Capture the cell that displays the provided text and extract its (x, y) central coordinate. 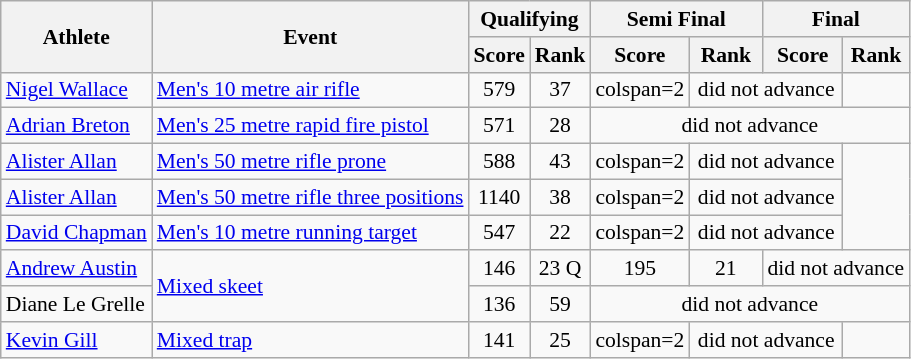
Qualifying (530, 19)
Andrew Austin (76, 269)
25 (560, 340)
28 (560, 126)
37 (560, 90)
23 Q (560, 269)
146 (500, 269)
43 (560, 162)
Men's 25 metre rapid fire pistol (310, 126)
Men's 10 metre running target (310, 233)
Event (310, 36)
Athlete (76, 36)
David Chapman (76, 233)
Nigel Wallace (76, 90)
571 (500, 126)
Kevin Gill (76, 340)
Mixed trap (310, 340)
579 (500, 90)
Final (836, 19)
1140 (500, 197)
22 (560, 233)
Adrian Breton (76, 126)
195 (640, 269)
59 (560, 304)
Diane Le Grelle (76, 304)
547 (500, 233)
588 (500, 162)
Men's 10 metre air rifle (310, 90)
Men's 50 metre rifle three positions (310, 197)
38 (560, 197)
136 (500, 304)
Semi Final (676, 19)
21 (726, 269)
141 (500, 340)
Mixed skeet (310, 286)
Men's 50 metre rifle prone (310, 162)
